Output the [X, Y] coordinate of the center of the cell containing the given text.  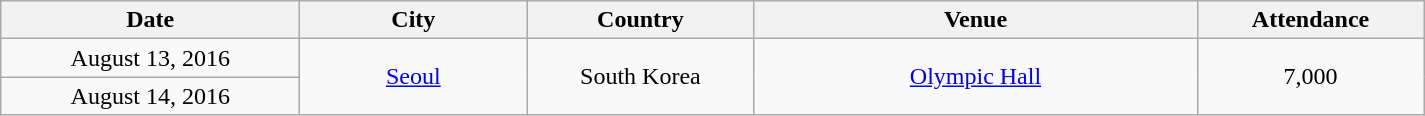
South Korea [640, 77]
Venue [976, 20]
City [414, 20]
August 14, 2016 [150, 96]
Date [150, 20]
Olympic Hall [976, 77]
Country [640, 20]
August 13, 2016 [150, 58]
7,000 [1310, 77]
Seoul [414, 77]
Attendance [1310, 20]
